Scan for the cell matching the given text and deliver its [X, Y] coordinate at center. 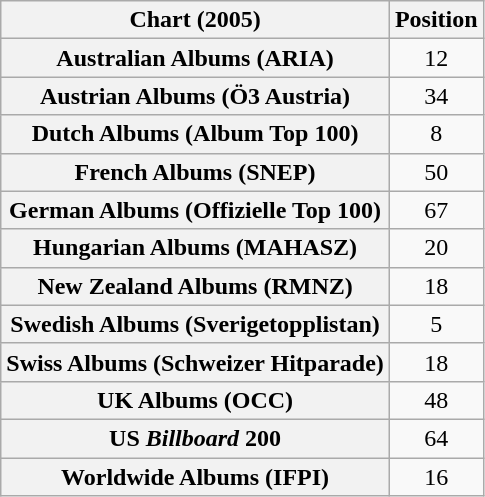
Hungarian Albums (MAHASZ) [196, 248]
12 [436, 58]
34 [436, 96]
64 [436, 438]
Worldwide Albums (IFPI) [196, 477]
5 [436, 324]
8 [436, 134]
Position [436, 20]
German Albums (Offizielle Top 100) [196, 210]
50 [436, 172]
Dutch Albums (Album Top 100) [196, 134]
French Albums (SNEP) [196, 172]
Austrian Albums (Ö3 Austria) [196, 96]
Swiss Albums (Schweizer Hitparade) [196, 362]
16 [436, 477]
US Billboard 200 [196, 438]
20 [436, 248]
67 [436, 210]
48 [436, 400]
Chart (2005) [196, 20]
Australian Albums (ARIA) [196, 58]
UK Albums (OCC) [196, 400]
Swedish Albums (Sverigetopplistan) [196, 324]
New Zealand Albums (RMNZ) [196, 286]
